For the text-containing cell, return its midpoint in [x, y] coordinate format. 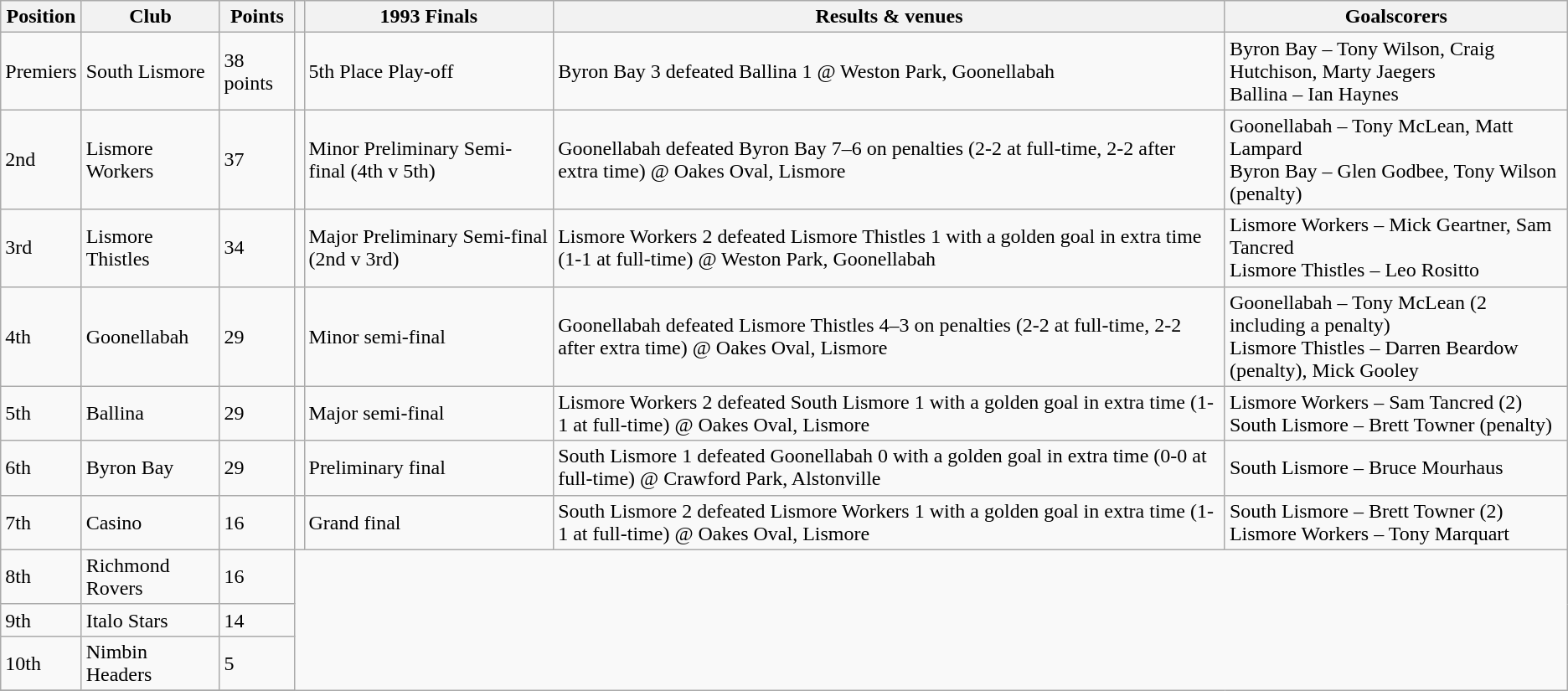
Minor semi-final [429, 337]
37 [257, 159]
Byron Bay 3 defeated Ballina 1 @ Weston Park, Goonellabah [890, 71]
Lismore Workers 2 defeated South Lismore 1 with a golden goal in extra time (1-1 at full-time) @ Oakes Oval, Lismore [890, 414]
Nimbin Headers [151, 663]
Minor Preliminary Semi-final (4th v 5th) [429, 159]
Grand final [429, 523]
Lismore Workers – Sam Tancred (2)South Lismore – Brett Towner (penalty) [1395, 414]
Major semi-final [429, 414]
Byron Bay – Tony Wilson, Craig Hutchison, Marty JaegersBallina – Ian Haynes [1395, 71]
Premiers [41, 71]
Points [257, 17]
4th [41, 337]
Richmond Rovers [151, 576]
Lismore Workers [151, 159]
Lismore Thistles [151, 248]
10th [41, 663]
South Lismore 1 defeated Goonellabah 0 with a golden goal in extra time (0-0 at full-time) @ Crawford Park, Alstonville [890, 467]
South Lismore 2 defeated Lismore Workers 1 with a golden goal in extra time (1-1 at full-time) @ Oakes Oval, Lismore [890, 523]
Preliminary final [429, 467]
South Lismore [151, 71]
6th [41, 467]
34 [257, 248]
38 points [257, 71]
Byron Bay [151, 467]
Italo Stars [151, 620]
5th Place Play-off [429, 71]
Ballina [151, 414]
8th [41, 576]
Results & venues [890, 17]
5th [41, 414]
Goonellabah – Tony McLean (2 including a penalty)Lismore Thistles – Darren Beardow (penalty), Mick Gooley [1395, 337]
2nd [41, 159]
9th [41, 620]
Club [151, 17]
Goonellabah defeated Lismore Thistles 4–3 on penalties (2-2 at full-time, 2-2 after extra time) @ Oakes Oval, Lismore [890, 337]
Major Preliminary Semi-final (2nd v 3rd) [429, 248]
1993 Finals [429, 17]
Lismore Workers 2 defeated Lismore Thistles 1 with a golden goal in extra time (1-1 at full-time) @ Weston Park, Goonellabah [890, 248]
South Lismore – Brett Towner (2)Lismore Workers – Tony Marquart [1395, 523]
Casino [151, 523]
7th [41, 523]
Goalscorers [1395, 17]
Position [41, 17]
Goonellabah [151, 337]
14 [257, 620]
South Lismore – Bruce Mourhaus [1395, 467]
Lismore Workers – Mick Geartner, Sam TancredLismore Thistles – Leo Rositto [1395, 248]
Goonellabah – Tony McLean, Matt LampardByron Bay – Glen Godbee, Tony Wilson (penalty) [1395, 159]
Goonellabah defeated Byron Bay 7–6 on penalties (2-2 at full-time, 2-2 after extra time) @ Oakes Oval, Lismore [890, 159]
3rd [41, 248]
5 [257, 663]
